Locate the cell with the specified text and output its [X, Y] center coordinate. 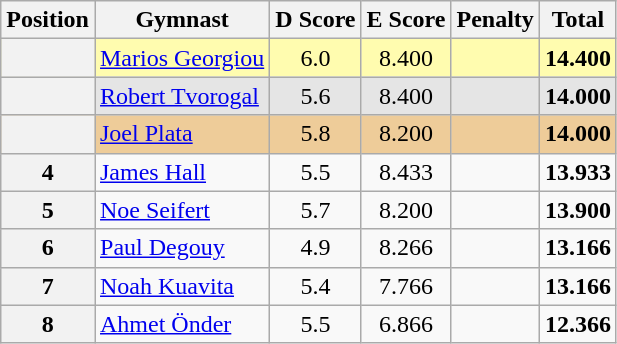
8 [48, 324]
Paul Degouy [182, 248]
Position [48, 20]
E Score [406, 20]
6 [48, 248]
5.8 [316, 134]
8.433 [406, 172]
Noe Seifert [182, 210]
8.266 [406, 248]
5.7 [316, 210]
Robert Tvorogal [182, 96]
Ahmet Önder [182, 324]
D Score [316, 20]
6.0 [316, 58]
4.9 [316, 248]
7.766 [406, 286]
Joel Plata [182, 134]
5.4 [316, 286]
7 [48, 286]
12.366 [578, 324]
4 [48, 172]
13.900 [578, 210]
Marios Georgiou [182, 58]
Noah Kuavita [182, 286]
5 [48, 210]
Total [578, 20]
Penalty [495, 20]
5.6 [316, 96]
14.400 [578, 58]
Gymnast [182, 20]
13.933 [578, 172]
6.866 [406, 324]
James Hall [182, 172]
